Determine the (x, y) coordinate at the center of the cell enclosing the given text.  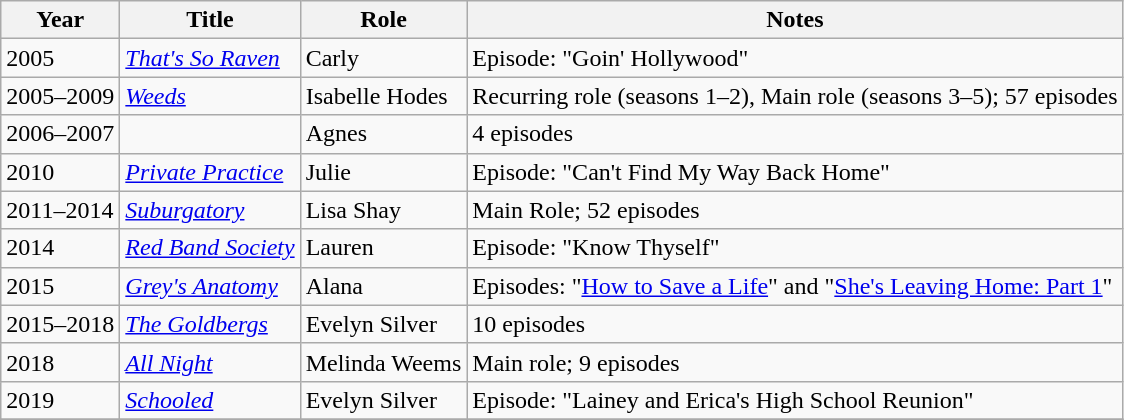
Year (60, 20)
Julie (384, 172)
Suburgatory (210, 210)
10 episodes (795, 324)
Private Practice (210, 172)
4 episodes (795, 134)
That's So Raven (210, 58)
2014 (60, 248)
2006–2007 (60, 134)
2015 (60, 286)
Notes (795, 20)
Episode: "Goin' Hollywood" (795, 58)
2005–2009 (60, 96)
2005 (60, 58)
2010 (60, 172)
Alana (384, 286)
All Night (210, 362)
Weeds (210, 96)
Episode: "Lainey and Erica's High School Reunion" (795, 400)
Melinda Weems (384, 362)
Recurring role (seasons 1–2), Main role (seasons 3–5); 57 episodes (795, 96)
Main Role; 52 episodes (795, 210)
2011–2014 (60, 210)
Red Band Society (210, 248)
2015–2018 (60, 324)
The Goldbergs (210, 324)
Role (384, 20)
Title (210, 20)
Main role; 9 episodes (795, 362)
2019 (60, 400)
Isabelle Hodes (384, 96)
2018 (60, 362)
Lisa Shay (384, 210)
Agnes (384, 134)
Episode: "Know Thyself" (795, 248)
Episode: "Can't Find My Way Back Home" (795, 172)
Carly (384, 58)
Lauren (384, 248)
Grey's Anatomy (210, 286)
Episodes: "How to Save a Life" and "She's Leaving Home: Part 1" (795, 286)
Schooled (210, 400)
